For the text-containing cell, return its midpoint in [X, Y] coordinate format. 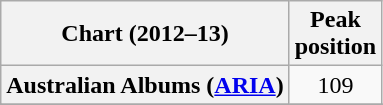
Australian Albums (ARIA) [145, 85]
Chart (2012–13) [145, 34]
109 [335, 85]
Peakposition [335, 34]
